From the cell containing the given text, extract its center point as (x, y) coordinate. 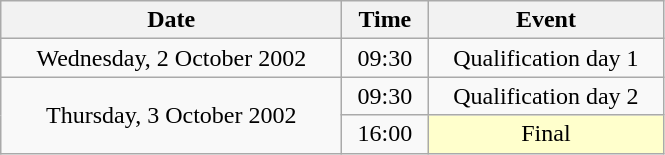
Final (546, 134)
Date (172, 20)
Time (385, 20)
Event (546, 20)
16:00 (385, 134)
Wednesday, 2 October 2002 (172, 58)
Qualification day 2 (546, 96)
Thursday, 3 October 2002 (172, 115)
Qualification day 1 (546, 58)
